Search for the cell housing the specified text and yield its (X, Y) center coordinate. 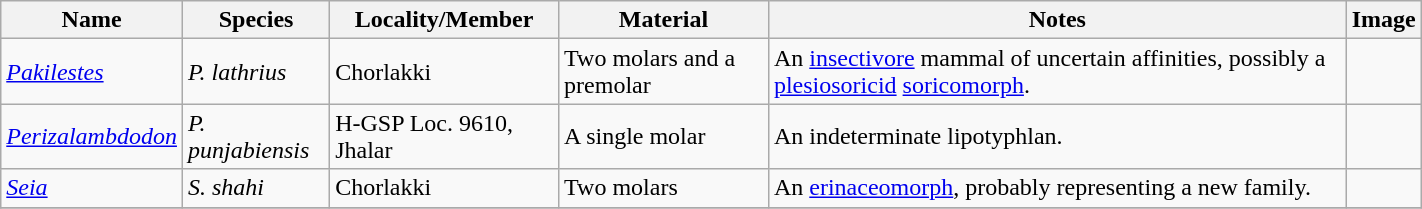
Two molars (664, 188)
An indeterminate lipotyphlan. (1057, 136)
Pakilestes (92, 72)
Two molars and a premolar (664, 72)
An insectivore mammal of uncertain affinities, possibly a plesiosoricid soricomorph. (1057, 72)
Name (92, 20)
Locality/Member (444, 20)
Notes (1057, 20)
P. punjabiensis (256, 136)
An erinaceomorph, probably representing a new family. (1057, 188)
P. lathrius (256, 72)
Image (1384, 20)
Perizalambdodon (92, 136)
S. shahi (256, 188)
A single molar (664, 136)
H-GSP Loc. 9610, Jhalar (444, 136)
Material (664, 20)
Species (256, 20)
Seia (92, 188)
